Find where the given text appears and provide that cell's center as (X, Y) coordinate. 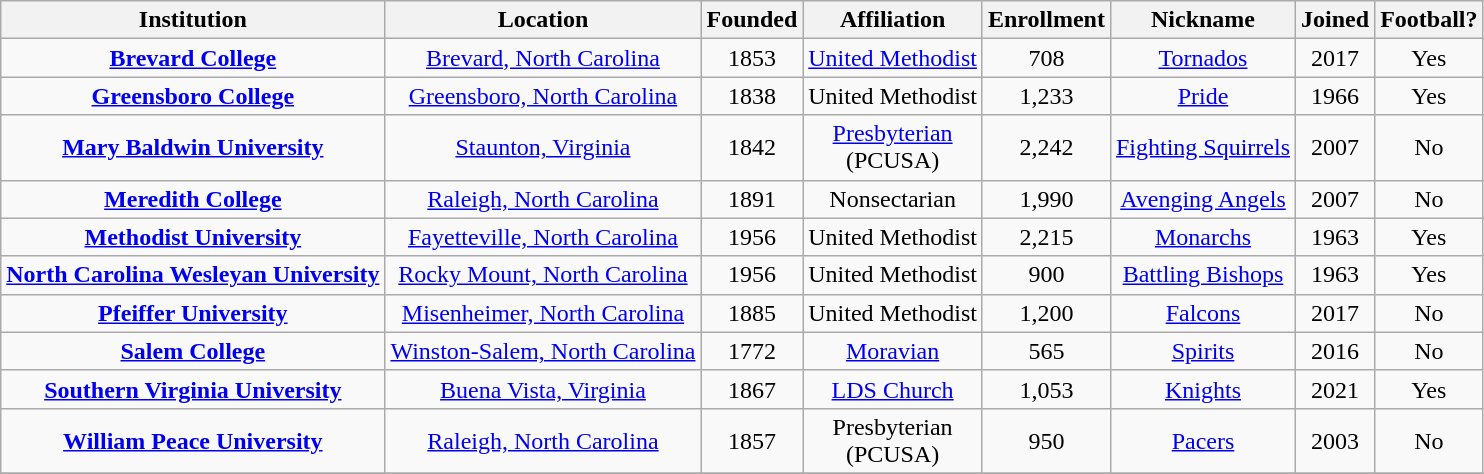
Nickname (1202, 20)
Avenging Angels (1202, 199)
1838 (752, 96)
Meredith College (193, 199)
Rocky Mount, North Carolina (543, 275)
Fayetteville, North Carolina (543, 237)
Misenheimer, North Carolina (543, 313)
Founded (752, 20)
2,215 (1046, 237)
565 (1046, 351)
Pride (1202, 96)
1857 (752, 440)
900 (1046, 275)
1842 (752, 148)
1,053 (1046, 389)
Pacers (1202, 440)
Battling Bishops (1202, 275)
LDS Church (893, 389)
Pfeiffer University (193, 313)
Joined (1336, 20)
Affiliation (893, 20)
William Peace University (193, 440)
Football? (1429, 20)
Monarchs (1202, 237)
Brevard, North Carolina (543, 58)
Buena Vista, Virginia (543, 389)
1867 (752, 389)
708 (1046, 58)
Brevard College (193, 58)
1772 (752, 351)
Southern Virginia University (193, 389)
Location (543, 20)
Moravian (893, 351)
Knights (1202, 389)
2,242 (1046, 148)
Greensboro College (193, 96)
2016 (1336, 351)
950 (1046, 440)
1891 (752, 199)
Fighting Squirrels (1202, 148)
1966 (1336, 96)
North Carolina Wesleyan University (193, 275)
2021 (1336, 389)
Staunton, Virginia (543, 148)
1,200 (1046, 313)
Institution (193, 20)
1853 (752, 58)
Greensboro, North Carolina (543, 96)
1,233 (1046, 96)
1,990 (1046, 199)
Tornados (1202, 58)
Methodist University (193, 237)
Enrollment (1046, 20)
Falcons (1202, 313)
1885 (752, 313)
Spirits (1202, 351)
Nonsectarian (893, 199)
Winston-Salem, North Carolina (543, 351)
2003 (1336, 440)
Mary Baldwin University (193, 148)
Salem College (193, 351)
